Provide the (X, Y) coordinate of the cell's center where the given text is located.  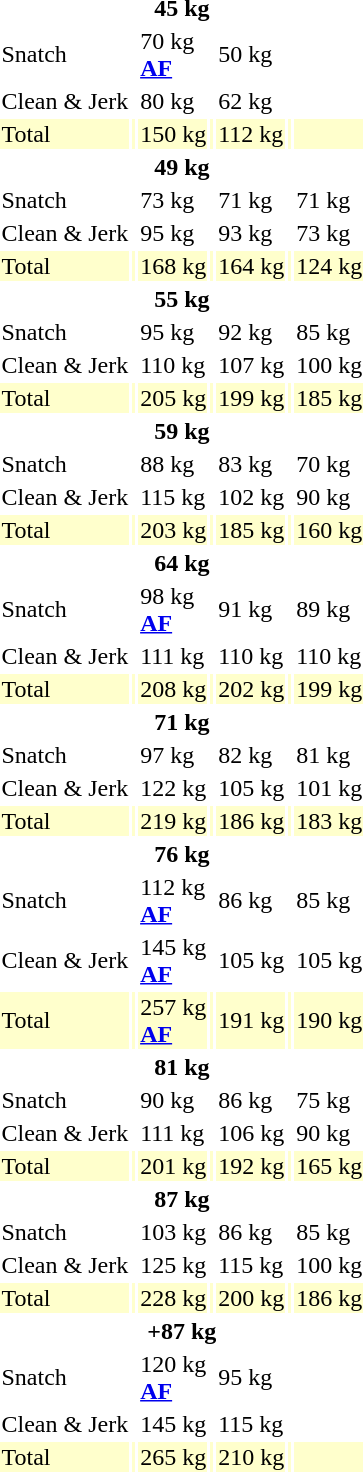
102 kg (252, 497)
73 kg (174, 200)
168 kg (174, 266)
186 kg (252, 821)
62 kg (252, 101)
112 kg (252, 134)
228 kg (174, 1298)
150 kg (174, 134)
71 kg (252, 200)
191 kg (252, 1020)
112 kgAF (174, 900)
205 kg (174, 398)
200 kg (252, 1298)
88 kg (174, 464)
106 kg (252, 1133)
92 kg (252, 332)
125 kg (174, 1265)
257 kgAF (174, 1020)
122 kg (174, 788)
145 kgAF (174, 960)
93 kg (252, 233)
219 kg (174, 821)
97 kg (174, 755)
185 kg (252, 530)
90 kg (174, 1100)
201 kg (174, 1166)
82 kg (252, 755)
98 kgAF (174, 610)
50 kg (252, 54)
120 kgAF (174, 1378)
192 kg (252, 1166)
107 kg (252, 365)
164 kg (252, 266)
80 kg (174, 101)
202 kg (252, 689)
203 kg (174, 530)
208 kg (174, 689)
91 kg (252, 610)
83 kg (252, 464)
70 kgAF (174, 54)
265 kg (174, 1457)
103 kg (174, 1232)
210 kg (252, 1457)
199 kg (252, 398)
145 kg (174, 1424)
